For the text-containing cell, return its midpoint in [x, y] coordinate format. 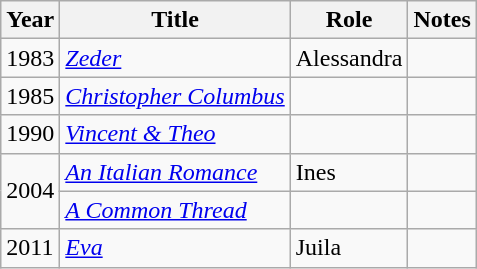
2004 [30, 191]
Alessandra [349, 58]
Year [30, 20]
Ines [349, 172]
Juila [349, 248]
1983 [30, 58]
Vincent & Theo [175, 134]
2011 [30, 248]
Title [175, 20]
Notes [442, 20]
Role [349, 20]
Eva [175, 248]
1985 [30, 96]
Zeder [175, 58]
Christopher Columbus [175, 96]
An Italian Romance [175, 172]
A Common Thread [175, 210]
1990 [30, 134]
